Locate the cell with the specified text and output its [X, Y] center coordinate. 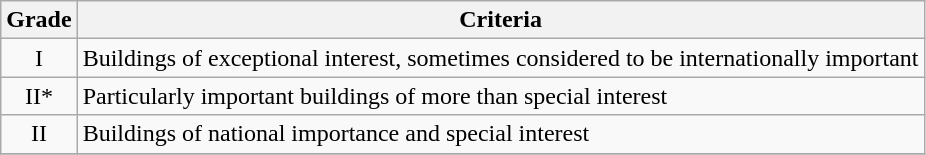
Buildings of exceptional interest, sometimes considered to be internationally important [500, 58]
Buildings of national importance and special interest [500, 134]
I [39, 58]
Grade [39, 20]
II* [39, 96]
Criteria [500, 20]
Particularly important buildings of more than special interest [500, 96]
II [39, 134]
